Detect which cell encompasses the target text, then output its (X, Y) center coordinate. 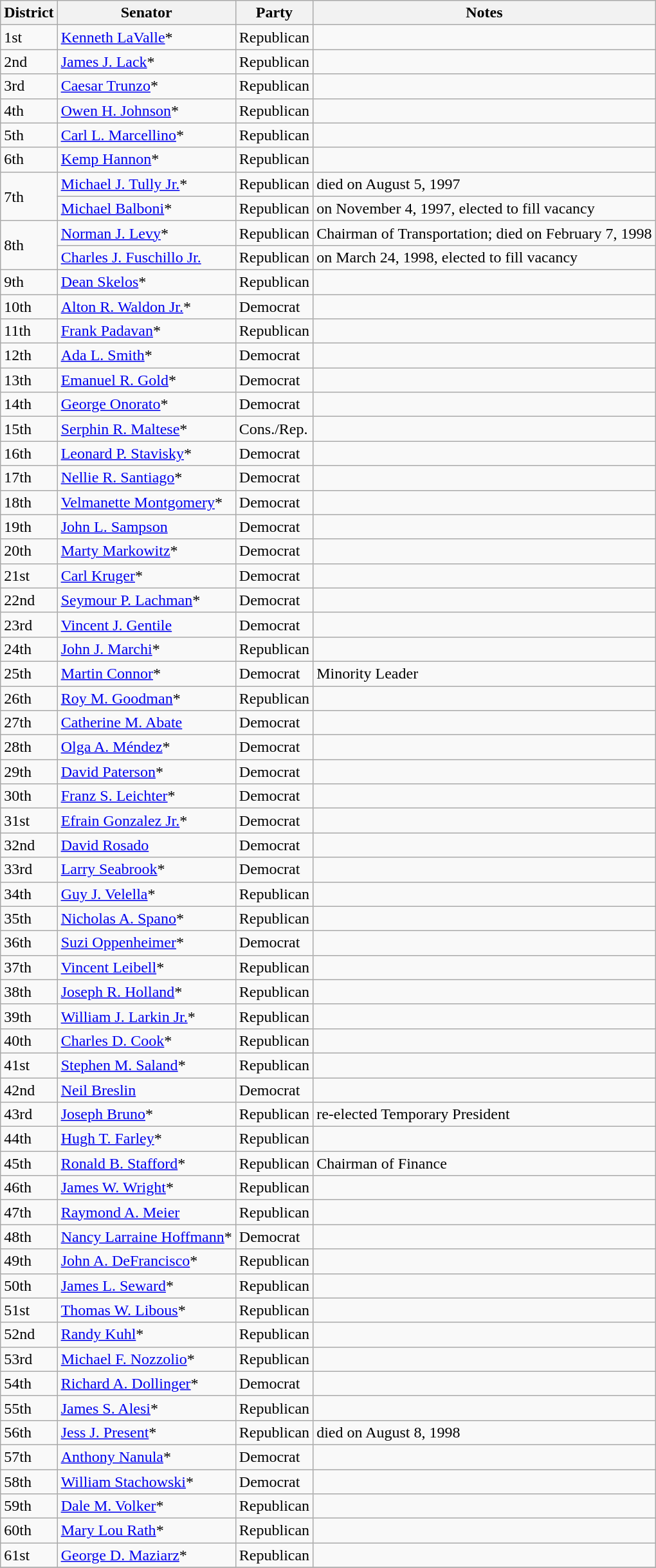
Nancy Larraine Hoffmann* (147, 1237)
22nd (29, 600)
41st (29, 1065)
43rd (29, 1115)
Olga A. Méndez* (147, 747)
died on August 5, 1997 (484, 184)
Alton R. Waldon Jr.* (147, 307)
John A. DeFrancisco* (147, 1261)
57th (29, 1457)
Martin Connor* (147, 673)
Seymour P. Lachman* (147, 600)
42nd (29, 1090)
William Stachowski* (147, 1481)
Ada L. Smith* (147, 356)
28th (29, 747)
William J. Larkin Jr.* (147, 1016)
44th (29, 1139)
4th (29, 111)
16th (29, 453)
17th (29, 478)
Charles J. Fuschillo Jr. (147, 257)
6th (29, 160)
Owen H. Johnson* (147, 111)
Party (274, 13)
Vincent J. Gentile (147, 624)
39th (29, 1016)
5th (29, 135)
Roy M. Goodman* (147, 698)
23rd (29, 624)
34th (29, 894)
Neil Breslin (147, 1090)
James L. Seward* (147, 1286)
Hugh T. Farley* (147, 1139)
Dean Skelos* (147, 282)
Senator (147, 13)
56th (29, 1432)
Leonard P. Stavisky* (147, 453)
John L. Sampson (147, 527)
26th (29, 698)
9th (29, 282)
15th (29, 429)
Jess J. Present* (147, 1432)
61st (29, 1555)
8th (29, 245)
30th (29, 796)
12th (29, 356)
Richard A. Dollinger* (147, 1383)
David Rosado (147, 845)
38th (29, 992)
40th (29, 1041)
49th (29, 1261)
Catherine M. Abate (147, 723)
46th (29, 1188)
Mary Lou Rath* (147, 1531)
James S. Alesi* (147, 1408)
Marty Markowitz* (147, 551)
District (29, 13)
27th (29, 723)
24th (29, 649)
Vincent Leibell* (147, 967)
Efrain Gonzalez Jr.* (147, 821)
33rd (29, 870)
21st (29, 576)
died on August 8, 1998 (484, 1432)
Serphin R. Maltese* (147, 429)
7th (29, 196)
Ronald B. Stafford* (147, 1163)
13th (29, 380)
Guy J. Velella* (147, 894)
32nd (29, 845)
Carl Kruger* (147, 576)
50th (29, 1286)
Carl L. Marcellino* (147, 135)
59th (29, 1506)
Joseph R. Holland* (147, 992)
Notes (484, 13)
Kemp Hannon* (147, 160)
1st (29, 37)
10th (29, 307)
re-elected Temporary President (484, 1115)
51st (29, 1310)
36th (29, 943)
37th (29, 967)
Michael Balboni* (147, 208)
11th (29, 331)
18th (29, 502)
35th (29, 918)
Norman J. Levy* (147, 233)
58th (29, 1481)
John J. Marchi* (147, 649)
47th (29, 1212)
Chairman of Transportation; died on February 7, 1998 (484, 233)
31st (29, 821)
14th (29, 405)
Thomas W. Libous* (147, 1310)
48th (29, 1237)
45th (29, 1163)
Stephen M. Saland* (147, 1065)
Suzi Oppenheimer* (147, 943)
Minority Leader (484, 673)
Nicholas A. Spano* (147, 918)
Franz S. Leichter* (147, 796)
Velmanette Montgomery* (147, 502)
Cons./Rep. (274, 429)
James J. Lack* (147, 62)
29th (29, 772)
55th (29, 1408)
George Onorato* (147, 405)
53rd (29, 1359)
60th (29, 1531)
Charles D. Cook* (147, 1041)
3rd (29, 86)
Dale M. Volker* (147, 1506)
Anthony Nanula* (147, 1457)
James W. Wright* (147, 1188)
Caesar Trunzo* (147, 86)
Emanuel R. Gold* (147, 380)
Chairman of Finance (484, 1163)
on November 4, 1997, elected to fill vacancy (484, 208)
52nd (29, 1335)
Randy Kuhl* (147, 1335)
Larry Seabrook* (147, 870)
David Paterson* (147, 772)
54th (29, 1383)
on March 24, 1998, elected to fill vacancy (484, 257)
20th (29, 551)
Kenneth LaValle* (147, 37)
Frank Padavan* (147, 331)
2nd (29, 62)
Joseph Bruno* (147, 1115)
Michael J. Tully Jr.* (147, 184)
19th (29, 527)
Raymond A. Meier (147, 1212)
25th (29, 673)
Michael F. Nozzolio* (147, 1359)
George D. Maziarz* (147, 1555)
Nellie R. Santiago* (147, 478)
